Output the [X, Y] coordinate of the center of the cell containing the given text.  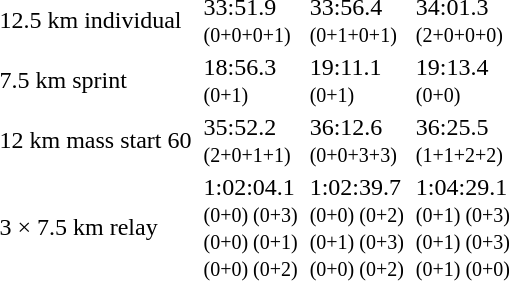
36:12.6(0+0+3+3) [356, 140]
18:56.3(0+1) [250, 80]
35:52.2(2+0+1+1) [250, 140]
19:11.1(0+1) [356, 80]
